Output the [X, Y] coordinate of the center of the cell containing the given text.  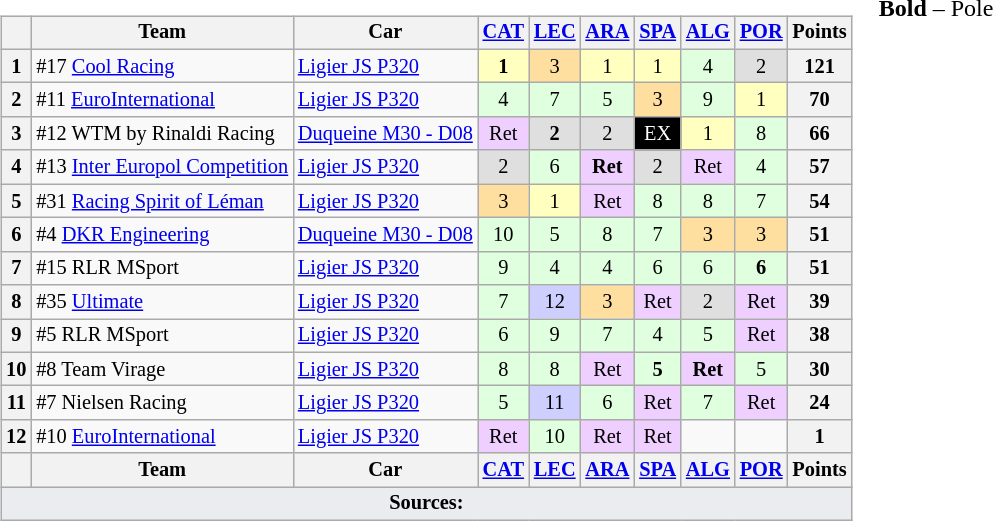
#7 Nielsen Racing [162, 403]
Sources: [426, 504]
30 [820, 369]
38 [820, 336]
54 [820, 201]
#31 Racing Spirit of Léman [162, 201]
121 [820, 66]
#5 RLR MSport [162, 336]
66 [820, 134]
24 [820, 403]
#17 Cool Racing [162, 66]
#10 EuroInternational [162, 437]
#13 Inter Europol Competition [162, 167]
57 [820, 167]
#8 Team Virage [162, 369]
70 [820, 100]
#11 EuroInternational [162, 100]
39 [820, 302]
#4 DKR Engineering [162, 235]
#35 Ultimate [162, 302]
#15 RLR MSport [162, 268]
#12 WTM by Rinaldi Racing [162, 134]
EX [658, 134]
